From the cell containing the given text, extract its center point as [x, y] coordinate. 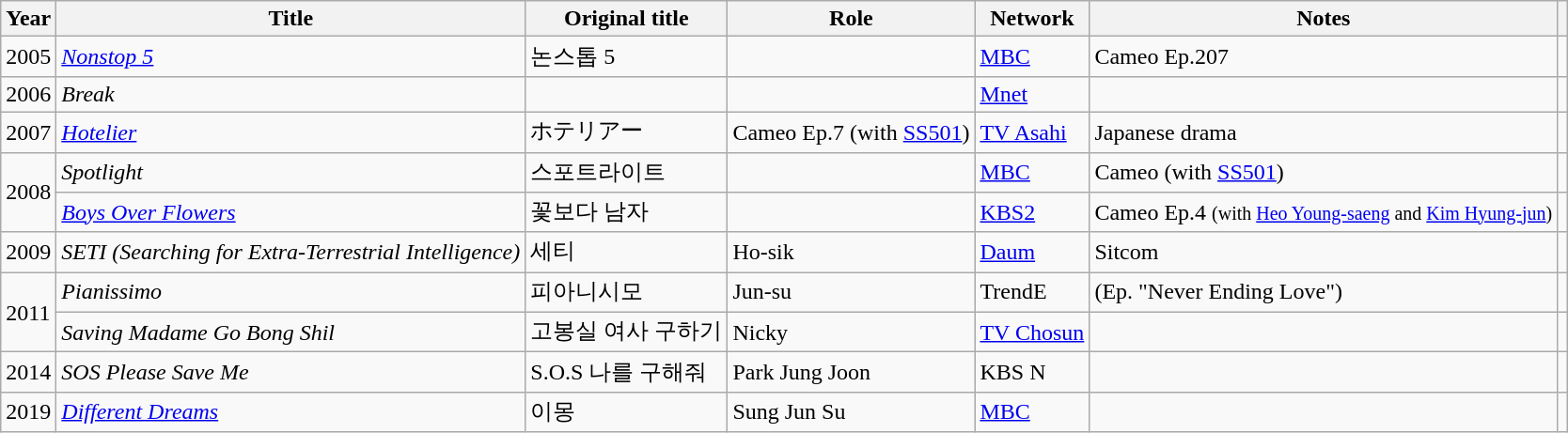
Park Jung Joon [852, 372]
Title [291, 19]
Original title [626, 19]
SOS Please Save Me [291, 372]
2008 [28, 192]
세티 [626, 252]
SETI (Searching for Extra-Terrestrial Intelligence) [291, 252]
Nicky [852, 332]
KBS N [1032, 372]
2014 [28, 372]
2011 [28, 312]
2007 [28, 131]
Sitcom [1324, 252]
Jun-su [852, 293]
Boys Over Flowers [291, 212]
스포트라이트 [626, 173]
Daum [1032, 252]
KBS2 [1032, 212]
Japanese drama [1324, 131]
2019 [28, 411]
고봉실 여사 구하기 [626, 332]
Role [852, 19]
논스톱 5 [626, 56]
Sung Jun Su [852, 411]
TrendE [1032, 293]
이몽 [626, 411]
Mnet [1032, 94]
Cameo (with SS501) [1324, 173]
2006 [28, 94]
Pianissimo [291, 293]
2009 [28, 252]
Network [1032, 19]
Break [291, 94]
Different Dreams [291, 411]
Notes [1324, 19]
Year [28, 19]
TV Chosun [1032, 332]
꽃보다 남자 [626, 212]
ホテリアー [626, 131]
(Ep. "Never Ending Love") [1324, 293]
Cameo Ep.207 [1324, 56]
Ho-sik [852, 252]
2005 [28, 56]
Cameo Ep.7 (with SS501) [852, 131]
Hotelier [291, 131]
Spotlight [291, 173]
Cameo Ep.4 (with Heo Young-saeng and Kim Hyung-jun) [1324, 212]
Saving Madame Go Bong Shil [291, 332]
TV Asahi [1032, 131]
Nonstop 5 [291, 56]
피아니시모 [626, 293]
S.O.S 나를 구해줘 [626, 372]
